Extract the (x, y) coordinate from the center of the cell holding the provided text.  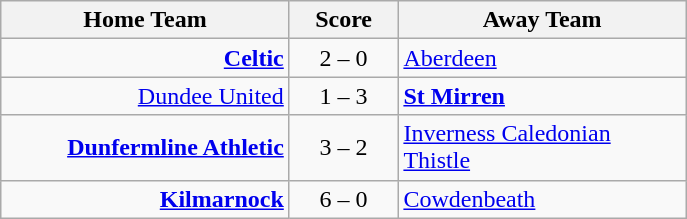
Dundee United (146, 96)
St Mirren (542, 96)
Aberdeen (542, 58)
Celtic (146, 58)
Home Team (146, 20)
3 – 2 (344, 148)
Kilmarnock (146, 199)
2 – 0 (344, 58)
Dunfermline Athletic (146, 148)
Cowdenbeath (542, 199)
Inverness Caledonian Thistle (542, 148)
Away Team (542, 20)
6 – 0 (344, 199)
Score (344, 20)
1 – 3 (344, 96)
